Locate the cell with the specified text and output its [x, y] center coordinate. 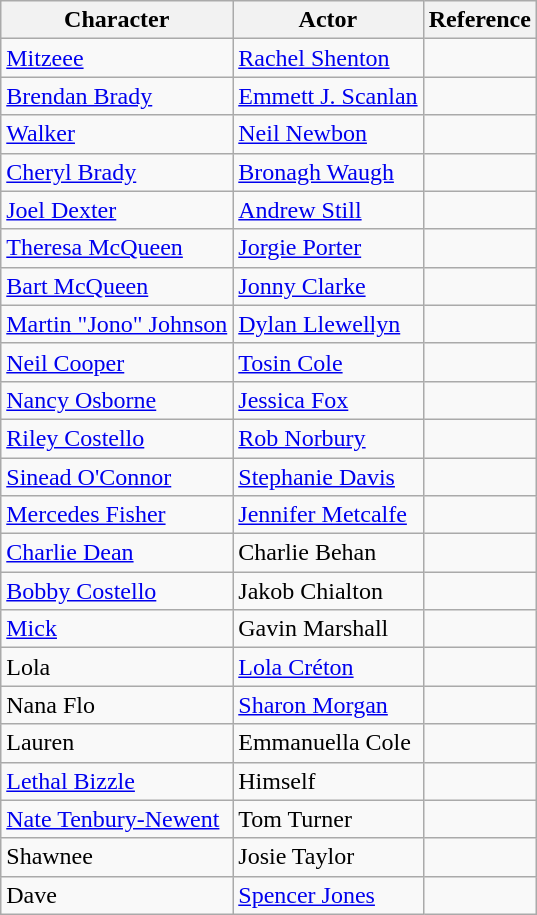
Emmanuella Cole [328, 743]
Spencer Jones [328, 895]
Neil Cooper [117, 362]
Martin "Jono" Johnson [117, 324]
Jonny Clarke [328, 286]
Lethal Bizzle [117, 781]
Mick [117, 629]
Neil Newbon [328, 134]
Gavin Marshall [328, 629]
Reference [480, 20]
Lauren [117, 743]
Himself [328, 781]
Rachel Shenton [328, 58]
Jessica Fox [328, 400]
Lola [117, 667]
Bronagh Waugh [328, 172]
Stephanie Davis [328, 477]
Nate Tenbury-Newent [117, 819]
Rob Norbury [328, 438]
Brendan Brady [117, 96]
Riley Costello [117, 438]
Lola Créton [328, 667]
Sinead O'Connor [117, 477]
Jakob Chialton [328, 591]
Andrew Still [328, 210]
Josie Taylor [328, 857]
Charlie Behan [328, 553]
Sharon Morgan [328, 705]
Bart McQueen [117, 286]
Dylan Llewellyn [328, 324]
Cheryl Brady [117, 172]
Tosin Cole [328, 362]
Character [117, 20]
Actor [328, 20]
Theresa McQueen [117, 248]
Bobby Costello [117, 591]
Mitzeee [117, 58]
Nancy Osborne [117, 400]
Dave [117, 895]
Shawnee [117, 857]
Joel Dexter [117, 210]
Nana Flo [117, 705]
Jennifer Metcalfe [328, 515]
Walker [117, 134]
Emmett J. Scanlan [328, 96]
Charlie Dean [117, 553]
Mercedes Fisher [117, 515]
Jorgie Porter [328, 248]
Tom Turner [328, 819]
